From the cell containing the given text, extract its center point as (X, Y) coordinate. 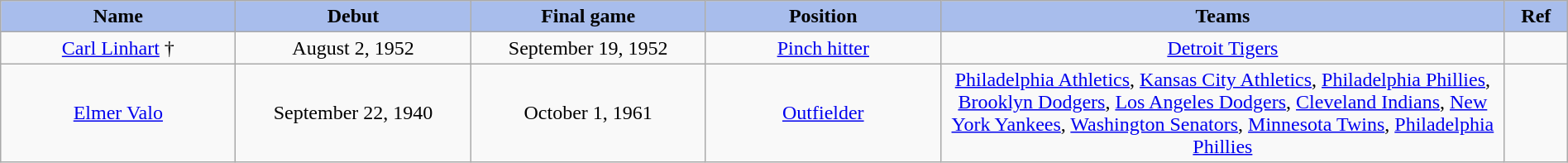
Position (823, 17)
Pinch hitter (823, 48)
Ref (1536, 17)
Detroit Tigers (1222, 48)
August 2, 1952 (353, 48)
Carl Linhart † (118, 48)
Final game (588, 17)
September 22, 1940 (353, 113)
September 19, 1952 (588, 48)
October 1, 1961 (588, 113)
Elmer Valo (118, 113)
Name (118, 17)
Debut (353, 17)
Outfielder (823, 113)
Teams (1222, 17)
